Identify which cell holds the provided text, then report its [x, y] central coordinate. 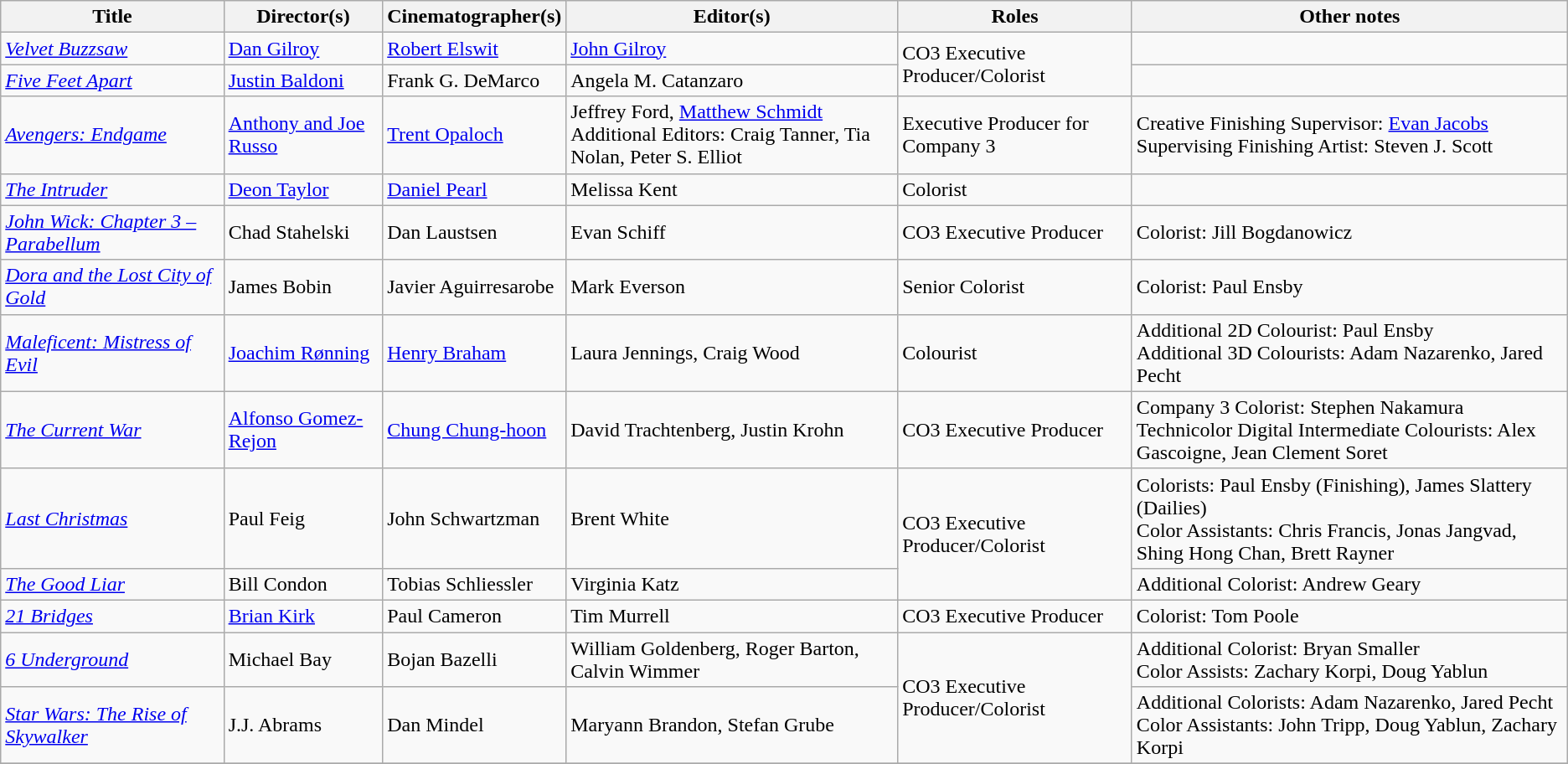
Colorist: Jill Bogdanowicz [1349, 233]
David Trachtenberg, Justin Krohn [732, 430]
Executive Producer for Company 3 [1015, 135]
The Current War [112, 430]
Robert Elswit [474, 49]
Star Wars: The Rise of Skywalker [112, 725]
William Goldenberg, Roger Barton, Calvin Wimmer [732, 658]
Creative Finishing Supervisor: Evan JacobsSupervising Finishing Artist: Steven J. Scott [1349, 135]
Additional Colorist: Andrew Geary [1349, 584]
Paul Feig [303, 518]
Company 3 Colorist: Stephen NakamuraTechnicolor Digital Intermediate Colourists: Alex Gascoigne, Jean Clement Soret [1349, 430]
Anthony and Joe Russo [303, 135]
The Good Liar [112, 584]
Trent Opaloch [474, 135]
Brian Kirk [303, 616]
Colorist: Tom Poole [1349, 616]
Additional Colorist: Bryan SmallerColor Assists: Zachary Korpi, Doug Yablun [1349, 658]
Bill Condon [303, 584]
Cinematographer(s) [474, 17]
Tobias Schliessler [474, 584]
J.J. Abrams [303, 725]
Editor(s) [732, 17]
John Wick: Chapter 3 – Parabellum [112, 233]
Michael Bay [303, 658]
Angela M. Catanzaro [732, 80]
Maryann Brandon, Stefan Grube [732, 725]
Brent White [732, 518]
Justin Baldoni [303, 80]
6 Underground [112, 658]
Director(s) [303, 17]
Deon Taylor [303, 189]
Paul Cameron [474, 616]
Bojan Bazelli [474, 658]
Colorists: Paul Ensby (Finishing), James Slattery (Dailies)Color Assistants: Chris Francis, Jonas Jangvad, Shing Hong Chan, Brett Rayner [1349, 518]
Henry Braham [474, 353]
Dan Laustsen [474, 233]
Avengers: Endgame [112, 135]
Alfonso Gomez-Rejon [303, 430]
21 Bridges [112, 616]
John Schwartzman [474, 518]
Frank G. DeMarco [474, 80]
Dan Mindel [474, 725]
Last Christmas [112, 518]
Colorist [1015, 189]
Daniel Pearl [474, 189]
Colourist [1015, 353]
Laura Jennings, Craig Wood [732, 353]
Chad Stahelski [303, 233]
Roles [1015, 17]
Virginia Katz [732, 584]
Five Feet Apart [112, 80]
Other notes [1349, 17]
Velvet Buzzsaw [112, 49]
Javier Aguirresarobe [474, 286]
Dan Gilroy [303, 49]
Tim Murrell [732, 616]
Colorist: Paul Ensby [1349, 286]
Dora and the Lost City of Gold [112, 286]
Melissa Kent [732, 189]
John Gilroy [732, 49]
Joachim Rønning [303, 353]
Maleficent: Mistress of Evil [112, 353]
James Bobin [303, 286]
Evan Schiff [732, 233]
Title [112, 17]
Additional 2D Colourist: Paul EnsbyAdditional 3D Colourists: Adam Nazarenko, Jared Pecht [1349, 353]
Senior Colorist [1015, 286]
Additional Colorists: Adam Nazarenko, Jared PechtColor Assistants: John Tripp, Doug Yablun, Zachary Korpi [1349, 725]
The Intruder [112, 189]
Jeffrey Ford, Matthew SchmidtAdditional Editors: Craig Tanner, Tia Nolan, Peter S. Elliot [732, 135]
Mark Everson [732, 286]
Chung Chung-hoon [474, 430]
